Capture the cell that displays the provided text and extract its [X, Y] central coordinate. 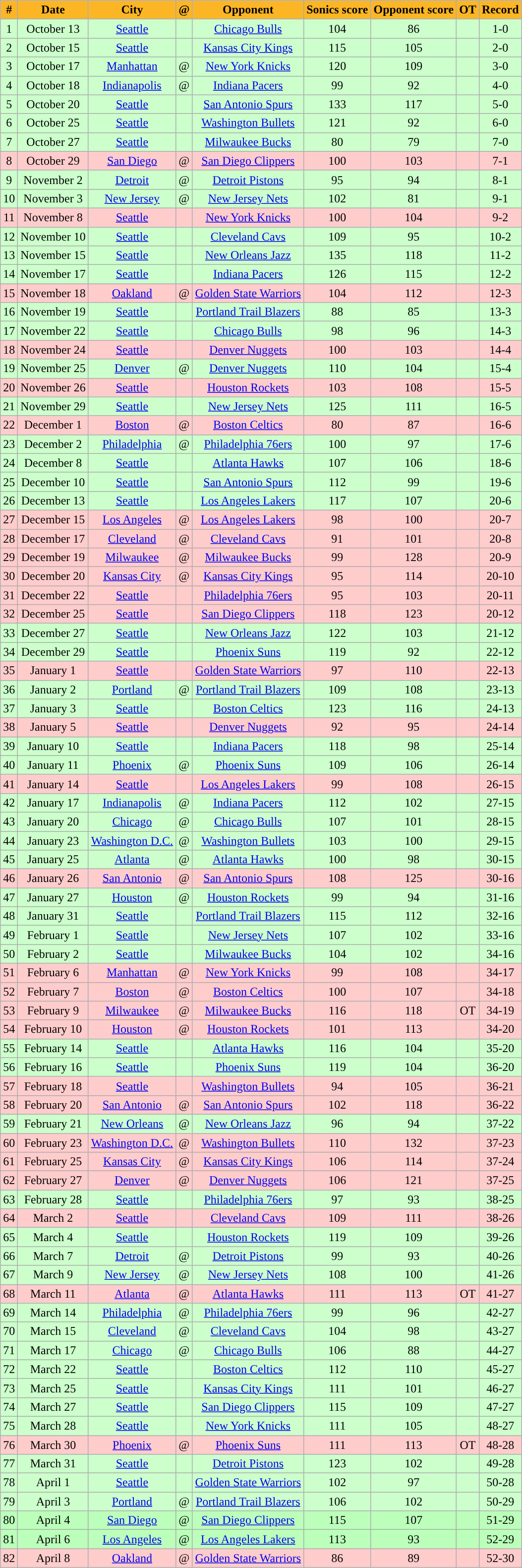
35-20 [500, 1048]
9 [9, 180]
18 [9, 350]
February 1 [53, 935]
April 3 [53, 1502]
December 8 [53, 463]
12 [9, 237]
135 [337, 255]
40 [9, 765]
52-29 [500, 1539]
March 11 [53, 1294]
26-14 [500, 765]
23 [9, 444]
52 [9, 992]
17 [9, 331]
18-6 [500, 463]
February 9 [53, 1010]
February 10 [53, 1029]
37-22 [500, 1124]
16-5 [500, 406]
55 [9, 1048]
54 [9, 1029]
26-15 [500, 784]
76 [9, 1445]
48-27 [500, 1426]
58 [9, 1105]
122 [337, 633]
75 [9, 1426]
January 5 [53, 727]
20-8 [500, 538]
67 [9, 1275]
December 25 [53, 614]
February 28 [53, 1199]
34-20 [500, 1029]
91 [337, 538]
January 10 [53, 746]
November 10 [53, 237]
16 [9, 312]
42-27 [500, 1313]
21-12 [500, 633]
24-13 [500, 708]
49 [9, 935]
57 [9, 1086]
# [9, 10]
October 25 [53, 123]
December 15 [53, 519]
30 [9, 576]
34-19 [500, 1010]
February 14 [53, 1048]
20-11 [500, 595]
1 [9, 29]
February 7 [53, 992]
48 [9, 916]
December 13 [53, 501]
14-4 [500, 350]
January 17 [53, 803]
36-20 [500, 1067]
38-26 [500, 1218]
19 [9, 369]
January 31 [53, 916]
51 [9, 973]
February 23 [53, 1142]
10-2 [500, 237]
47 [9, 897]
21 [9, 406]
30-16 [500, 878]
31-16 [500, 897]
March 25 [53, 1388]
36-22 [500, 1105]
10 [9, 198]
April 1 [53, 1483]
11 [9, 217]
6 [9, 123]
50-28 [500, 1483]
12-3 [500, 293]
46-27 [500, 1388]
15 [9, 293]
4 [9, 85]
61 [9, 1162]
46 [9, 878]
132 [413, 1142]
85 [413, 312]
56 [9, 1067]
126 [337, 274]
20-12 [500, 614]
71 [9, 1350]
34-16 [500, 954]
November 17 [53, 274]
February 6 [53, 973]
November 19 [53, 312]
20-9 [500, 558]
49-28 [500, 1464]
60 [9, 1142]
November 8 [53, 217]
March 28 [53, 1426]
20-6 [500, 501]
29 [9, 558]
November 22 [53, 331]
25-14 [500, 746]
87 [413, 425]
March 27 [53, 1407]
8-1 [500, 180]
March 2 [53, 1218]
December 27 [53, 633]
January 2 [53, 690]
January 14 [53, 784]
March 14 [53, 1313]
73 [9, 1388]
14-3 [500, 331]
32 [9, 614]
15-5 [500, 387]
38-25 [500, 1199]
37 [9, 708]
45 [9, 860]
13 [9, 255]
12-2 [500, 274]
March 4 [53, 1237]
February 20 [53, 1105]
66 [9, 1256]
68 [9, 1294]
37-24 [500, 1162]
December 10 [53, 482]
2-0 [500, 48]
February 2 [53, 954]
November 25 [53, 369]
77 [9, 1464]
39-26 [500, 1237]
Sonics score [337, 10]
33 [9, 633]
120 [337, 66]
October 13 [53, 29]
October 27 [53, 142]
4-0 [500, 85]
69 [9, 1313]
28-15 [500, 821]
January 26 [53, 878]
7 [9, 142]
26 [9, 501]
January 23 [53, 841]
February 25 [53, 1162]
January 3 [53, 708]
December 1 [53, 425]
5-0 [500, 104]
44 [9, 841]
March 15 [53, 1331]
47-27 [500, 1407]
2 [9, 48]
53 [9, 1010]
74 [9, 1407]
65 [9, 1237]
20 [9, 387]
November 2 [53, 180]
20-10 [500, 576]
1-0 [500, 29]
13-3 [500, 312]
October 15 [53, 48]
22-12 [500, 652]
5 [9, 104]
9-1 [500, 198]
11-2 [500, 255]
March 7 [53, 1256]
36 [9, 690]
32-16 [500, 916]
39 [9, 746]
78 [9, 1483]
Opponent [248, 10]
59 [9, 1124]
March 31 [53, 1464]
November 18 [53, 293]
34-17 [500, 973]
January 1 [53, 671]
3-0 [500, 66]
14 [9, 274]
45-27 [500, 1369]
November 3 [53, 198]
28 [9, 538]
March 22 [53, 1369]
82 [9, 1558]
30-15 [500, 860]
27-15 [500, 803]
25 [9, 482]
37-25 [500, 1181]
63 [9, 1199]
41-27 [500, 1294]
27 [9, 519]
February 16 [53, 1067]
October 20 [53, 104]
New Orleans [132, 1124]
70 [9, 1331]
8 [9, 161]
October 18 [53, 85]
62 [9, 1181]
9-2 [500, 217]
38 [9, 727]
Date [53, 10]
50 [9, 954]
3 [9, 66]
6-0 [500, 123]
January 20 [53, 821]
42 [9, 803]
January 11 [53, 765]
37-23 [500, 1142]
89 [413, 1558]
44-27 [500, 1350]
April 4 [53, 1520]
February 18 [53, 1086]
December 19 [53, 558]
October 29 [53, 161]
December 29 [53, 652]
40-26 [500, 1256]
50-29 [500, 1502]
51-29 [500, 1520]
City [132, 10]
April 8 [53, 1558]
20-7 [500, 519]
34 [9, 652]
133 [337, 104]
7-0 [500, 142]
33-16 [500, 935]
22-13 [500, 671]
29-15 [500, 841]
24-14 [500, 727]
17-6 [500, 444]
72 [9, 1369]
January 27 [53, 897]
February 21 [53, 1124]
35 [9, 671]
April 6 [53, 1539]
February 27 [53, 1181]
64 [9, 1218]
December 22 [53, 595]
43 [9, 821]
36-21 [500, 1086]
October 17 [53, 66]
Opponent score [413, 10]
November 24 [53, 350]
December 17 [53, 538]
24 [9, 463]
31 [9, 595]
23-13 [500, 690]
34-18 [500, 992]
March 30 [53, 1445]
22 [9, 425]
January 25 [53, 860]
43-27 [500, 1331]
Record [500, 10]
19-6 [500, 482]
December 20 [53, 576]
15-4 [500, 369]
128 [413, 558]
48-28 [500, 1445]
November 29 [53, 406]
16-6 [500, 425]
41 [9, 784]
March 17 [53, 1350]
November 15 [53, 255]
December 2 [53, 444]
7-1 [500, 161]
March 9 [53, 1275]
November 26 [53, 387]
52-30 [500, 1558]
41-26 [500, 1275]
